Scan for the cell matching the given text and deliver its (X, Y) coordinate at center. 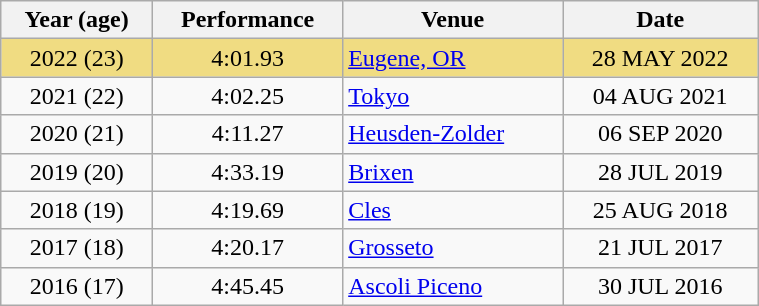
4:45.45 (248, 286)
4:11.27 (248, 134)
25 AUG 2018 (660, 210)
2020 (21) (77, 134)
2017 (18) (77, 248)
06 SEP 2020 (660, 134)
Performance (248, 20)
2022 (23) (77, 58)
2018 (19) (77, 210)
2021 (22) (77, 96)
Date (660, 20)
2016 (17) (77, 286)
4:19.69 (248, 210)
21 JUL 2017 (660, 248)
4:02.25 (248, 96)
28 JUL 2019 (660, 172)
Brixen (453, 172)
Heusden-Zolder (453, 134)
30 JUL 2016 (660, 286)
Year (age) (77, 20)
28 MAY 2022 (660, 58)
Tokyo (453, 96)
4:20.17 (248, 248)
Cles (453, 210)
4:33.19 (248, 172)
Venue (453, 20)
Eugene, OR (453, 58)
2019 (20) (77, 172)
Grosseto (453, 248)
4:01.93 (248, 58)
04 AUG 2021 (660, 96)
Ascoli Piceno (453, 286)
